Provide the (x, y) coordinate of the cell's center where the given text is located.  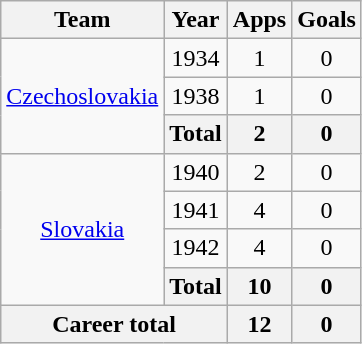
1942 (196, 248)
10 (259, 286)
Year (196, 20)
12 (259, 324)
Career total (114, 324)
1934 (196, 58)
Apps (259, 20)
1940 (196, 172)
Slovakia (82, 229)
1941 (196, 210)
Czechoslovakia (82, 96)
Team (82, 20)
1938 (196, 96)
Goals (327, 20)
